For the text-containing cell, return its midpoint in (X, Y) coordinate format. 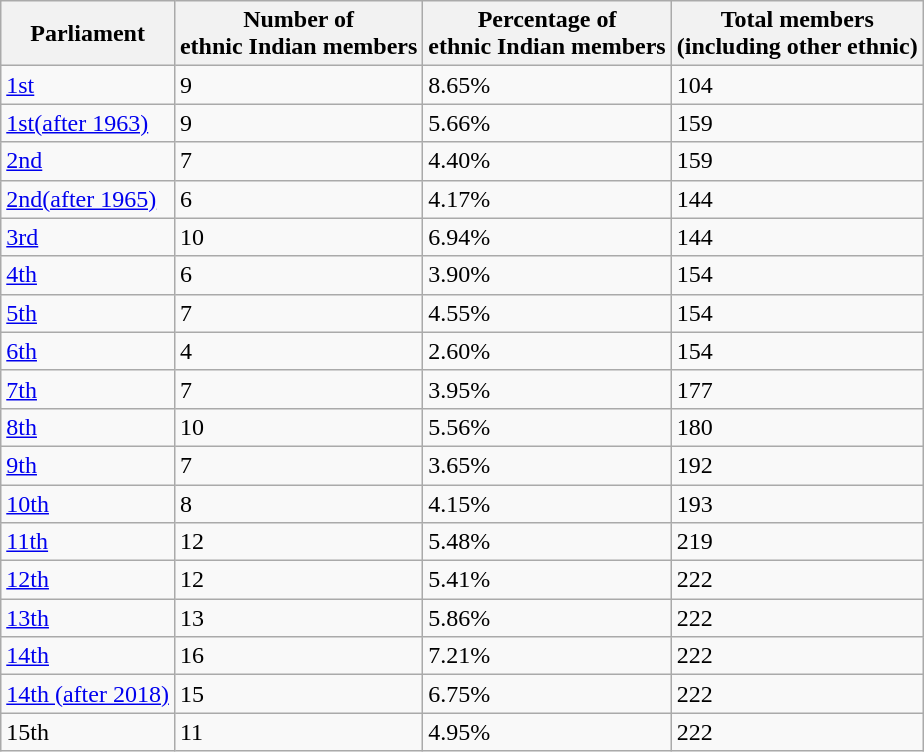
192 (797, 465)
4.55% (547, 313)
4.40% (547, 161)
4th (88, 275)
Number ofethnic Indian members (298, 34)
13th (88, 618)
219 (797, 542)
5.56% (547, 427)
8.65% (547, 85)
4.15% (547, 503)
3.65% (547, 465)
3.95% (547, 389)
4 (298, 351)
Total members(including other ethnic) (797, 34)
7th (88, 389)
6th (88, 351)
12th (88, 580)
3.90% (547, 275)
13 (298, 618)
8th (88, 427)
177 (797, 389)
3rd (88, 237)
9th (88, 465)
11 (298, 732)
8 (298, 503)
1st(after 1963) (88, 123)
10th (88, 503)
16 (298, 656)
104 (797, 85)
6.75% (547, 694)
2.60% (547, 351)
193 (797, 503)
4.95% (547, 732)
5.66% (547, 123)
7.21% (547, 656)
Percentage ofethnic Indian members (547, 34)
4.17% (547, 199)
15 (298, 694)
6.94% (547, 237)
5.86% (547, 618)
Parliament (88, 34)
180 (797, 427)
15th (88, 732)
1st (88, 85)
14th (88, 656)
2nd(after 1965) (88, 199)
11th (88, 542)
5th (88, 313)
14th (after 2018) (88, 694)
2nd (88, 161)
5.41% (547, 580)
5.48% (547, 542)
